Extract the [X, Y] coordinate from the center of the cell holding the provided text.  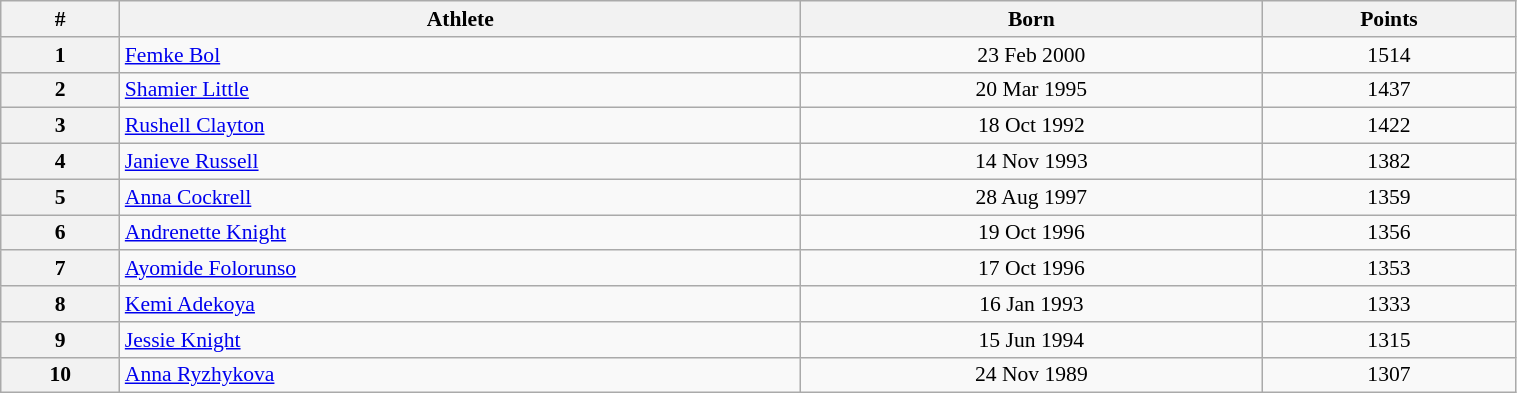
1437 [1389, 90]
9 [60, 340]
Kemi Adekoya [460, 304]
Points [1389, 19]
7 [60, 269]
Athlete [460, 19]
2 [60, 90]
1 [60, 55]
Femke Bol [460, 55]
Jessie Knight [460, 340]
Anna Cockrell [460, 197]
10 [60, 375]
1422 [1389, 126]
Anna Ryzhykova [460, 375]
Shamier Little [460, 90]
17 Oct 1996 [1032, 269]
Born [1032, 19]
1353 [1389, 269]
18 Oct 1992 [1032, 126]
28 Aug 1997 [1032, 197]
23 Feb 2000 [1032, 55]
Ayomide Folorunso [460, 269]
15 Jun 1994 [1032, 340]
4 [60, 162]
Janieve Russell [460, 162]
8 [60, 304]
1514 [1389, 55]
3 [60, 126]
Rushell Clayton [460, 126]
1356 [1389, 233]
1359 [1389, 197]
16 Jan 1993 [1032, 304]
# [60, 19]
1382 [1389, 162]
19 Oct 1996 [1032, 233]
1315 [1389, 340]
14 Nov 1993 [1032, 162]
24 Nov 1989 [1032, 375]
6 [60, 233]
1333 [1389, 304]
20 Mar 1995 [1032, 90]
1307 [1389, 375]
5 [60, 197]
Andrenette Knight [460, 233]
